Pinpoint the cell where the given text exists, returning its (X, Y) midpoint coordinate. 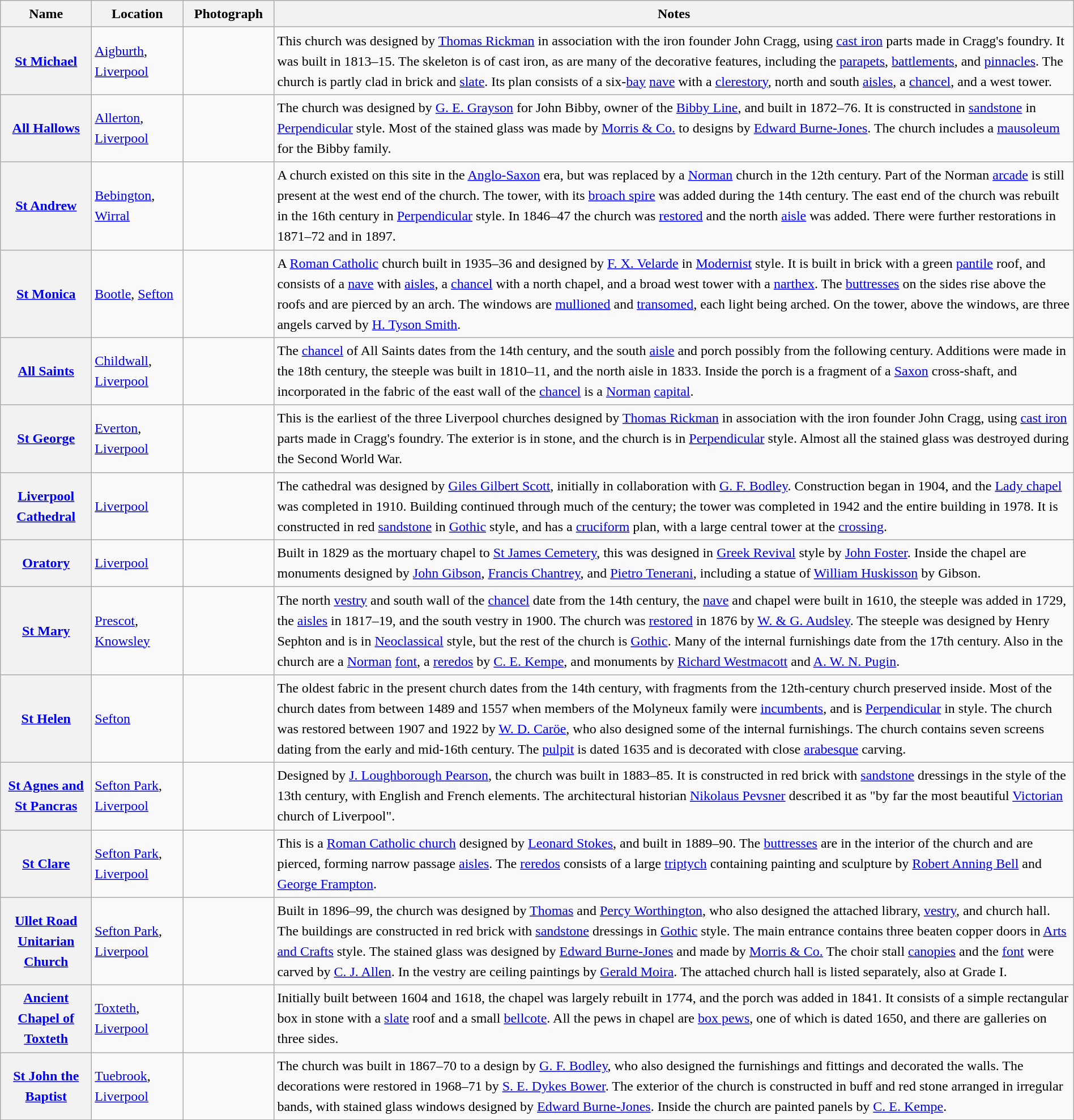
Ullet Road Unitarian Church (46, 941)
St George (46, 438)
St Michael (46, 61)
Name (46, 14)
Bootle, Sefton (137, 293)
Toxteth, Liverpool (137, 1019)
Aigburth, Liverpool (137, 61)
St Agnes and St Pancras (46, 796)
Sefton (137, 718)
Bebington, Wirral (137, 206)
Tuebrook, Liverpool (137, 1086)
St Andrew (46, 206)
Everton, Liverpool (137, 438)
Childwall, Liverpool (137, 371)
St John the Baptist (46, 1086)
Photograph (229, 14)
Oratory (46, 563)
Ancient Chapel of Toxteth (46, 1019)
Prescot, Knowsley (137, 631)
St Mary (46, 631)
Notes (674, 14)
All Saints (46, 371)
Allerton, Liverpool (137, 128)
St Clare (46, 864)
Location (137, 14)
St Helen (46, 718)
St Monica (46, 293)
All Hallows (46, 128)
Liverpool Cathedral (46, 506)
